Return (x, y) of the center of cell containing provided text 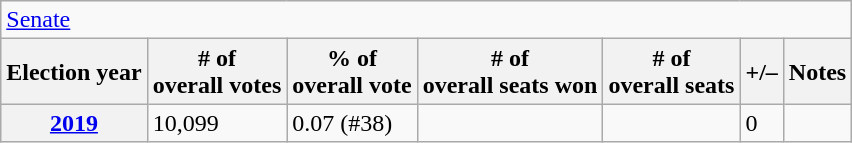
0 (762, 123)
Election year (74, 72)
0.07 (#38) (352, 123)
% ofoverall vote (352, 72)
# ofoverall votes (217, 72)
Notes (817, 72)
# ofoverall seats (672, 72)
+/– (762, 72)
2019 (74, 123)
10,099 (217, 123)
# ofoverall seats won (510, 72)
Senate (426, 20)
